Determine the [X, Y] coordinate at the center of the cell enclosing the given text.  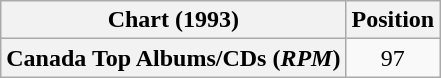
Chart (1993) [174, 20]
Canada Top Albums/CDs (RPM) [174, 58]
97 [393, 58]
Position [393, 20]
